From the cell containing the given text, extract its center point as (X, Y) coordinate. 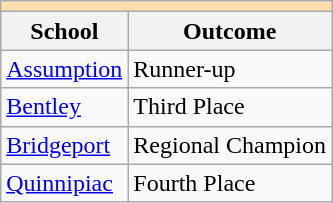
School (64, 31)
Fourth Place (230, 183)
Outcome (230, 31)
Runner-up (230, 69)
Bridgeport (64, 145)
Assumption (64, 69)
Regional Champion (230, 145)
Third Place (230, 107)
Bentley (64, 107)
Quinnipiac (64, 183)
